Return the [x, y] coordinate for the center point of the cell that contains the specified text.  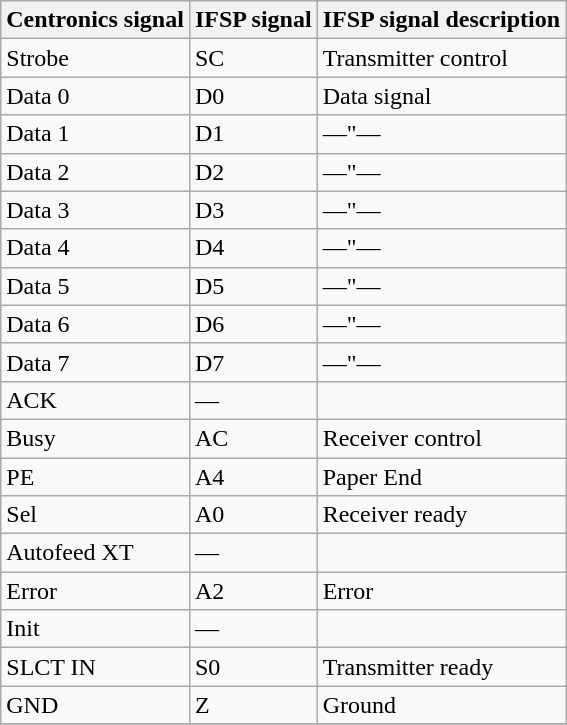
Data 0 [96, 96]
Autofeed XT [96, 553]
A0 [253, 515]
Init [96, 629]
IFSP signal [253, 20]
D0 [253, 96]
D1 [253, 134]
S0 [253, 667]
Ground [441, 705]
D7 [253, 362]
IFSP signal description [441, 20]
Z [253, 705]
Data 2 [96, 172]
Receiver ready [441, 515]
Transmitter control [441, 58]
Data 1 [96, 134]
A2 [253, 591]
D2 [253, 172]
Transmitter ready [441, 667]
AC [253, 438]
SC [253, 58]
Sel [96, 515]
Data 6 [96, 324]
Data 3 [96, 210]
Data signal [441, 96]
Data 7 [96, 362]
GND [96, 705]
Data 4 [96, 248]
A4 [253, 477]
D6 [253, 324]
Strobe [96, 58]
D4 [253, 248]
Receiver control [441, 438]
SLCT IN [96, 667]
D5 [253, 286]
Centronics signal [96, 20]
Busy [96, 438]
PE [96, 477]
D3 [253, 210]
ACK [96, 400]
Data 5 [96, 286]
Paper End [441, 477]
